Extract the [x, y] coordinate from the center of the cell holding the provided text.  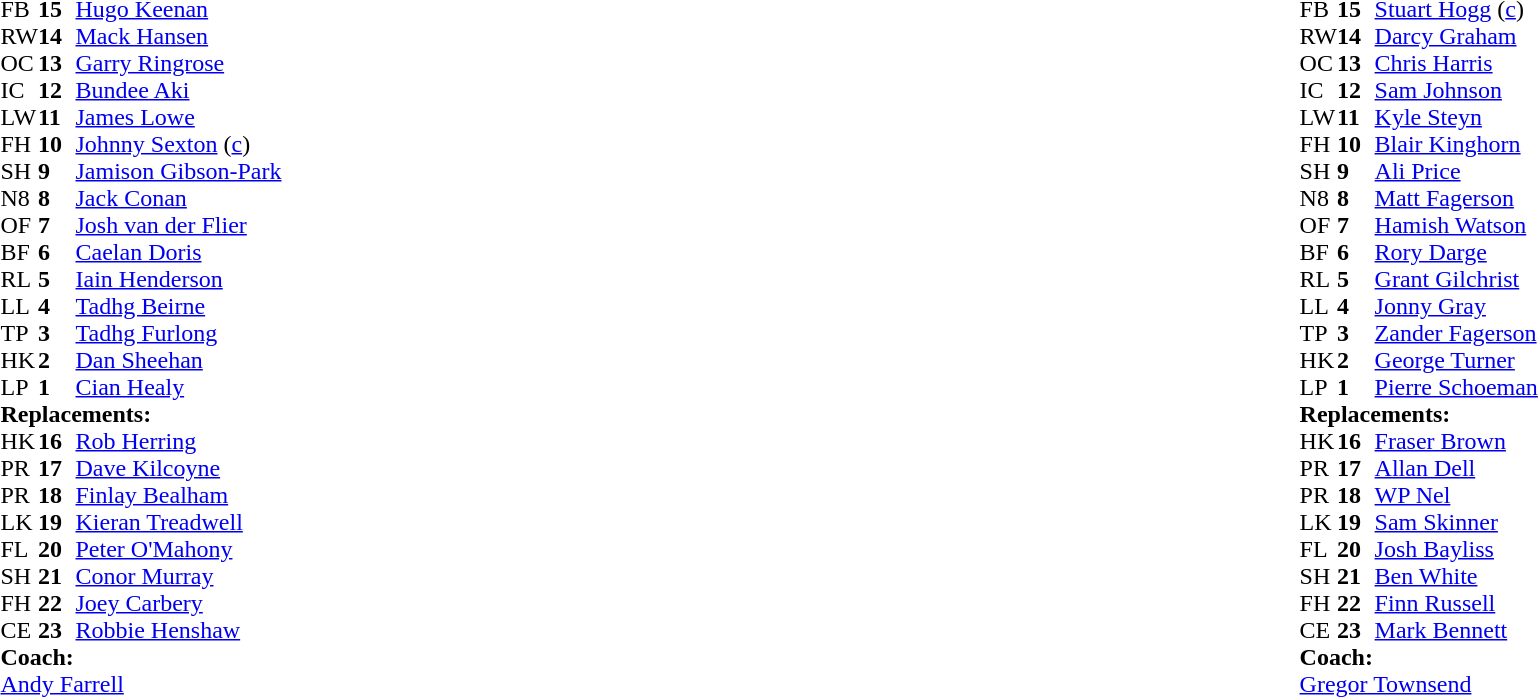
Chris Harris [1456, 64]
Darcy Graham [1456, 36]
Gregor Townsend [1419, 684]
Rob Herring [179, 442]
Josh van der Flier [179, 226]
Ben White [1456, 576]
Pierre Schoeman [1456, 388]
Sam Johnson [1456, 90]
Dave Kilcoyne [179, 468]
Robbie Henshaw [179, 630]
Iain Henderson [179, 280]
Josh Bayliss [1456, 550]
Kyle Steyn [1456, 118]
Jack Conan [179, 198]
Rory Darge [1456, 252]
Ali Price [1456, 172]
WP Nel [1456, 496]
Kieran Treadwell [179, 522]
Sam Skinner [1456, 522]
Grant Gilchrist [1456, 280]
Tadhg Furlong [179, 334]
George Turner [1456, 360]
Jamison Gibson-Park [179, 172]
Blair Kinghorn [1456, 144]
Fraser Brown [1456, 442]
Finlay Bealham [179, 496]
Conor Murray [179, 576]
Matt Fagerson [1456, 198]
Hamish Watson [1456, 226]
James Lowe [179, 118]
Zander Fagerson [1456, 334]
Peter O'Mahony [179, 550]
Andy Farrell [140, 684]
Tadhg Beirne [179, 306]
Johnny Sexton (c) [179, 144]
Finn Russell [1456, 604]
Garry Ringrose [179, 64]
Cian Healy [179, 388]
Bundee Aki [179, 90]
Jonny Gray [1456, 306]
Mark Bennett [1456, 630]
Mack Hansen [179, 36]
Joey Carbery [179, 604]
Dan Sheehan [179, 360]
Allan Dell [1456, 468]
Caelan Doris [179, 252]
